Return [x, y] of the center of cell containing provided text 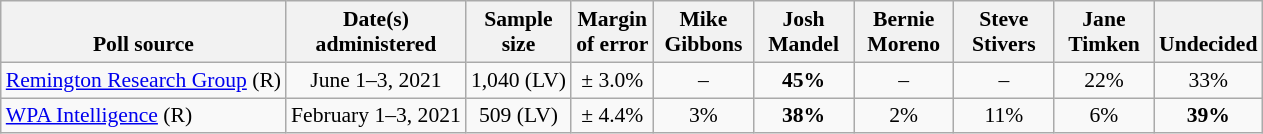
± 4.4% [612, 116]
± 3.0% [612, 80]
JaneTimken [1104, 32]
Poll source [144, 32]
MikeGibbons [703, 32]
June 1–3, 2021 [376, 80]
Undecided [1208, 32]
45% [803, 80]
11% [1004, 116]
Marginof error [612, 32]
February 1–3, 2021 [376, 116]
Samplesize [518, 32]
38% [803, 116]
BernieMoreno [904, 32]
JoshMandel [803, 32]
22% [1104, 80]
6% [1104, 116]
2% [904, 116]
WPA Intelligence (R) [144, 116]
1,040 (LV) [518, 80]
SteveStivers [1004, 32]
39% [1208, 116]
509 (LV) [518, 116]
3% [703, 116]
Remington Research Group (R) [144, 80]
Date(s)administered [376, 32]
33% [1208, 80]
